Identify which cell holds the provided text, then report its [x, y] central coordinate. 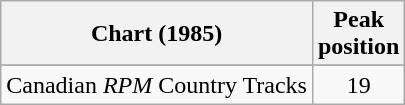
Peakposition [358, 34]
Canadian RPM Country Tracks [157, 85]
Chart (1985) [157, 34]
19 [358, 85]
